Find where the given text appears and provide that cell's center as (X, Y) coordinate. 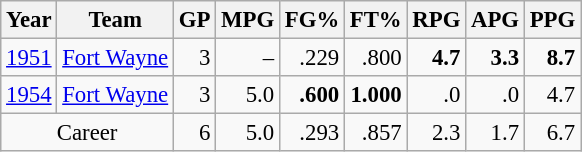
6.7 (552, 133)
GP (194, 20)
6 (194, 133)
PPG (552, 20)
.857 (376, 133)
– (248, 58)
1954 (29, 95)
MPG (248, 20)
FT% (376, 20)
.229 (312, 58)
.293 (312, 133)
Career (88, 133)
2.3 (436, 133)
Year (29, 20)
FG% (312, 20)
8.7 (552, 58)
1.000 (376, 95)
Team (116, 20)
APG (496, 20)
RPG (436, 20)
1.7 (496, 133)
3.3 (496, 58)
.800 (376, 58)
1951 (29, 58)
.600 (312, 95)
